Find where the given text appears and provide that cell's center as (x, y) coordinate. 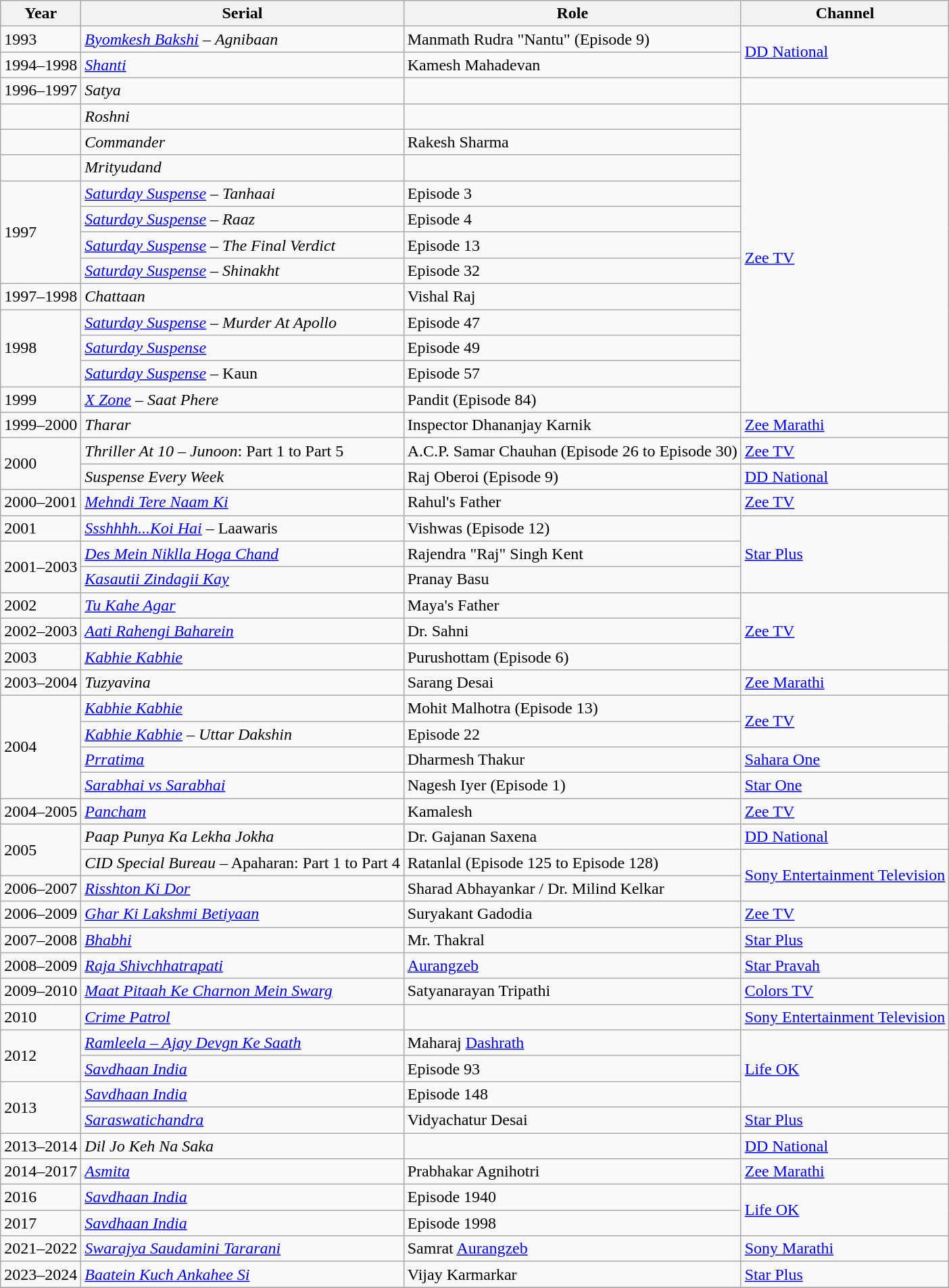
Mehndi Tere Naam Ki (242, 502)
2000 (41, 464)
Pranay Basu (572, 579)
Maharaj Dashrath (572, 1043)
Dr. Gajanan Saxena (572, 837)
Vishwas (Episode 12) (572, 528)
Sony Marathi (845, 1249)
Episode 13 (572, 245)
Ghar Ki Lakshmi Betiyaan (242, 914)
2001–2003 (41, 567)
Swarajya Saudamini Tararani (242, 1249)
2023–2024 (41, 1274)
Sharad Abhayankar / Dr. Milind Kelkar (572, 888)
1999 (41, 400)
Dr. Sahni (572, 631)
Star Pravah (845, 965)
Risshton Ki Dor (242, 888)
Episode 22 (572, 734)
Satyanarayan Tripathi (572, 991)
1996–1997 (41, 91)
Kasautii Zindagii Kay (242, 579)
2014–2017 (41, 1172)
2006–2007 (41, 888)
Thriller At 10 – Junoon: Part 1 to Part 5 (242, 451)
Dil Jo Keh Na Saka (242, 1146)
X Zone – Saat Phere (242, 400)
1999–2000 (41, 425)
Mohit Malhotra (Episode 13) (572, 708)
Sarang Desai (572, 682)
A.C.P. Samar Chauhan (Episode 26 to Episode 30) (572, 451)
Vidyachatur Desai (572, 1120)
1998 (41, 348)
2003 (41, 657)
Prabhakar Agnihotri (572, 1172)
Vijay Karmarkar (572, 1274)
Tu Kahe Agar (242, 605)
CID Special Bureau – Apaharan: Part 1 to Part 4 (242, 863)
Episode 1998 (572, 1223)
Saturday Suspense – Raaz (242, 219)
2013–2014 (41, 1146)
Star One (845, 786)
Mrityudand (242, 168)
Rahul's Father (572, 502)
Asmita (242, 1172)
Prratima (242, 760)
2007–2008 (41, 940)
Manmath Rudra "Nantu" (Episode 9) (572, 39)
2002 (41, 605)
Satya (242, 91)
Episode 57 (572, 374)
Raj Oberoi (Episode 9) (572, 477)
Byomkesh Bakshi – Agnibaan (242, 39)
Roshni (242, 116)
1993 (41, 39)
Mr. Thakral (572, 940)
Commander (242, 142)
2016 (41, 1197)
Paap Punya Ka Lekha Jokha (242, 837)
Year (41, 14)
Episode 148 (572, 1094)
2010 (41, 1017)
Maya's Father (572, 605)
Maat Pitaah Ke Charnon Mein Swarg (242, 991)
Episode 1940 (572, 1197)
2001 (41, 528)
Episode 93 (572, 1068)
Raja Shivchhatrapati (242, 965)
Saraswatichandra (242, 1120)
1997 (41, 232)
Dharmesh Thakur (572, 760)
Sahara One (845, 760)
Nagesh Iyer (Episode 1) (572, 786)
Vishal Raj (572, 296)
2009–2010 (41, 991)
Episode 32 (572, 270)
Saturday Suspense – Shinakht (242, 270)
Kamesh Mahadevan (572, 65)
2013 (41, 1107)
Episode 49 (572, 348)
Episode 47 (572, 323)
2021–2022 (41, 1249)
Ssshhhh...Koi Hai – Laawaris (242, 528)
Saturday Suspense – The Final Verdict (242, 245)
Saturday Suspense – Kaun (242, 374)
2002–2003 (41, 631)
1997–1998 (41, 296)
Kamalesh (572, 811)
Serial (242, 14)
Colors TV (845, 991)
Kabhie Kabhie – Uttar Dakshin (242, 734)
Ramleela – Ajay Devgn Ke Saath (242, 1043)
Bhabhi (242, 940)
Saturday Suspense (242, 348)
Pandit (Episode 84) (572, 400)
2008–2009 (41, 965)
Ratanlal (Episode 125 to Episode 128) (572, 863)
2005 (41, 850)
Samrat Aurangzeb (572, 1249)
2017 (41, 1223)
Chattaan (242, 296)
Crime Patrol (242, 1017)
Tuzyavina (242, 682)
2004 (41, 746)
Des Mein Niklla Hoga Chand (242, 554)
Pancham (242, 811)
Baatein Kuch Ankahee Si (242, 1274)
Aati Rahengi Baharein (242, 631)
2004–2005 (41, 811)
Saturday Suspense – Tanhaai (242, 193)
Inspector Dhananjay Karnik (572, 425)
2003–2004 (41, 682)
Rakesh Sharma (572, 142)
2006–2009 (41, 914)
Episode 4 (572, 219)
Purushottam (Episode 6) (572, 657)
Rajendra "Raj" Singh Kent (572, 554)
Episode 3 (572, 193)
Suspense Every Week (242, 477)
Aurangzeb (572, 965)
Channel (845, 14)
Sarabhai vs Sarabhai (242, 786)
Saturday Suspense – Murder At Apollo (242, 323)
Suryakant Gadodia (572, 914)
2012 (41, 1055)
1994–1998 (41, 65)
Tharar (242, 425)
Shanti (242, 65)
Role (572, 14)
2000–2001 (41, 502)
